Pinpoint the cell where the given text exists, returning its [X, Y] midpoint coordinate. 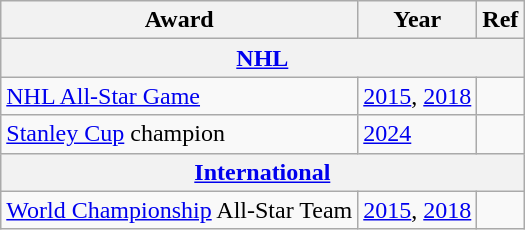
World Championship All-Star Team [180, 210]
Award [180, 20]
NHL All-Star Game [180, 96]
Year [418, 20]
NHL [262, 58]
2024 [418, 134]
International [262, 172]
Stanley Cup champion [180, 134]
Ref [500, 20]
